Identify which cell holds the provided text, then report its [X, Y] central coordinate. 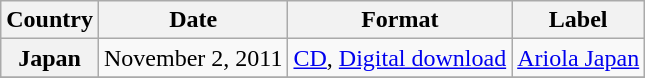
Ariola Japan [578, 58]
Label [578, 20]
CD, Digital download [400, 58]
Date [192, 20]
November 2, 2011 [192, 58]
Country [50, 20]
Japan [50, 58]
Format [400, 20]
